Find where the given text appears and provide that cell's center as [X, Y] coordinate. 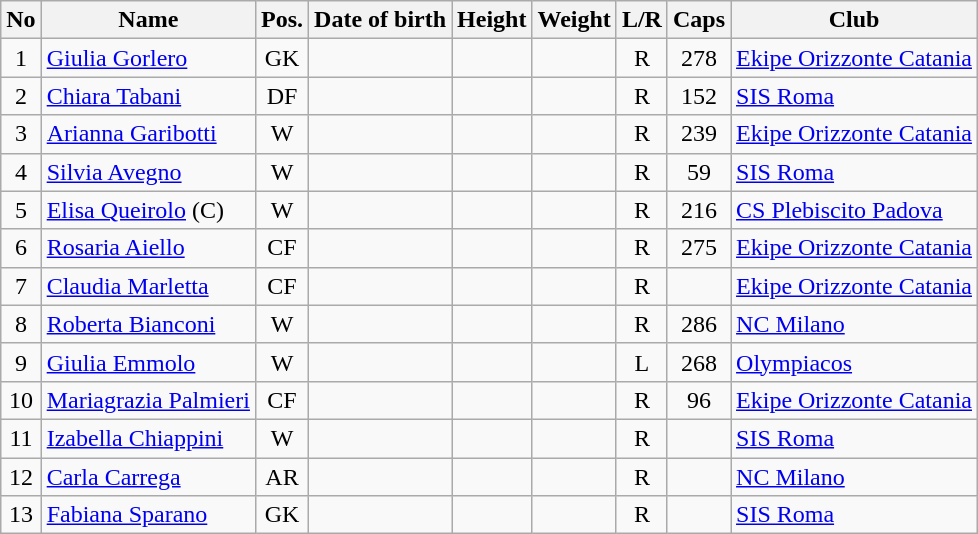
268 [698, 362]
Height [492, 20]
Giulia Gorlero [148, 58]
11 [21, 438]
216 [698, 210]
Olympiacos [854, 362]
Name [148, 20]
Mariagrazia Palmieri [148, 400]
Rosaria Aiello [148, 248]
13 [21, 515]
10 [21, 400]
Date of birth [380, 20]
Carla Carrega [148, 477]
Silvia Avegno [148, 172]
Izabella Chiappini [148, 438]
152 [698, 96]
2 [21, 96]
6 [21, 248]
Arianna Garibotti [148, 134]
278 [698, 58]
Claudia Marletta [148, 286]
9 [21, 362]
7 [21, 286]
DF [282, 96]
3 [21, 134]
239 [698, 134]
8 [21, 324]
286 [698, 324]
Caps [698, 20]
12 [21, 477]
59 [698, 172]
L/R [642, 20]
AR [282, 477]
5 [21, 210]
Giulia Emmolo [148, 362]
Elisa Queirolo (C) [148, 210]
No [21, 20]
Club [854, 20]
Pos. [282, 20]
1 [21, 58]
CS Plebiscito Padova [854, 210]
Roberta Bianconi [148, 324]
275 [698, 248]
Weight [574, 20]
Chiara Tabani [148, 96]
4 [21, 172]
Fabiana Sparano [148, 515]
96 [698, 400]
L [642, 362]
